Capture the cell that displays the provided text and extract its [x, y] central coordinate. 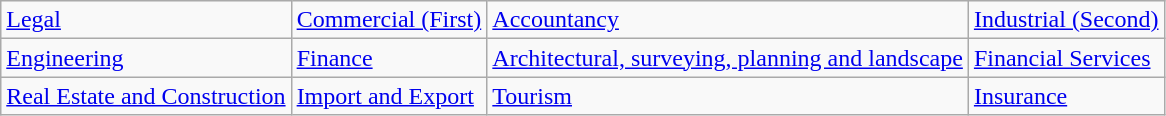
Architectural, surveying, planning and landscape [728, 58]
Engineering [146, 58]
Commercial (First) [389, 20]
Import and Export [389, 96]
Finance [389, 58]
Legal [146, 20]
Industrial (Second) [1066, 20]
Insurance [1066, 96]
Financial Services [1066, 58]
Real Estate and Construction [146, 96]
Tourism [728, 96]
Accountancy [728, 20]
